Scan for the cell matching the given text and deliver its (X, Y) coordinate at center. 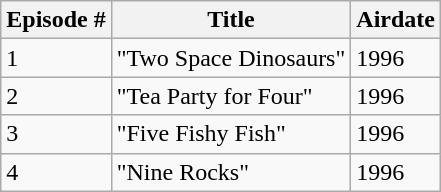
3 (56, 134)
"Two Space Dinosaurs" (231, 58)
Title (231, 20)
"Tea Party for Four" (231, 96)
Episode # (56, 20)
Airdate (396, 20)
1 (56, 58)
"Nine Rocks" (231, 172)
2 (56, 96)
4 (56, 172)
"Five Fishy Fish" (231, 134)
